Return the (x, y) coordinate for the center point of the cell that contains the specified text.  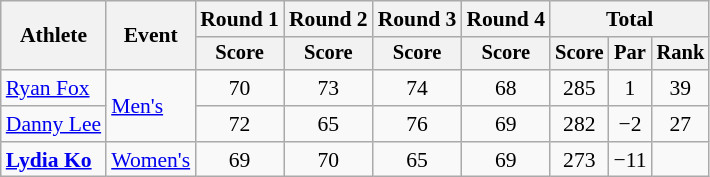
27 (681, 124)
Round 3 (418, 19)
68 (506, 88)
Danny Lee (54, 124)
1 (630, 88)
Ryan Fox (54, 88)
73 (328, 88)
Men's (150, 106)
Par (630, 54)
39 (681, 88)
285 (579, 88)
69 (506, 124)
Rank (681, 54)
Total (630, 19)
−2 (630, 124)
Round 2 (328, 19)
74 (418, 88)
76 (418, 124)
72 (240, 124)
Athlete (54, 36)
Round 4 (506, 19)
Event (150, 36)
Round 1 (240, 19)
282 (579, 124)
65 (328, 124)
70 (240, 88)
